Locate the cell with the specified text and output its [X, Y] center coordinate. 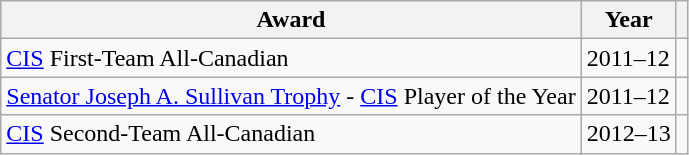
Award [291, 20]
2012–13 [628, 134]
CIS Second-Team All-Canadian [291, 134]
CIS First-Team All-Canadian [291, 58]
Senator Joseph A. Sullivan Trophy - CIS Player of the Year [291, 96]
Year [628, 20]
